Locate the cell with the specified text and output its (x, y) center coordinate. 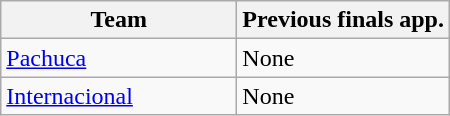
Internacional (119, 96)
Team (119, 20)
Previous finals app. (344, 20)
Pachuca (119, 58)
